Identify which cell holds the provided text, then report its (X, Y) central coordinate. 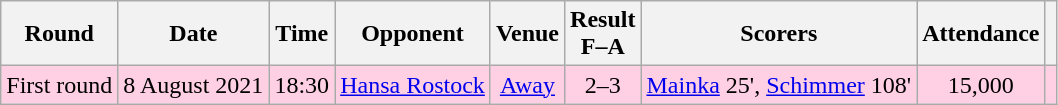
Away (527, 85)
ResultF–A (603, 34)
15,000 (981, 85)
Round (60, 34)
Opponent (413, 34)
Attendance (981, 34)
Hansa Rostock (413, 85)
8 August 2021 (194, 85)
Venue (527, 34)
Date (194, 34)
Scorers (779, 34)
Mainka 25', Schimmer 108' (779, 85)
Time (302, 34)
18:30 (302, 85)
2–3 (603, 85)
First round (60, 85)
